Return [x, y] of the center of cell containing provided text 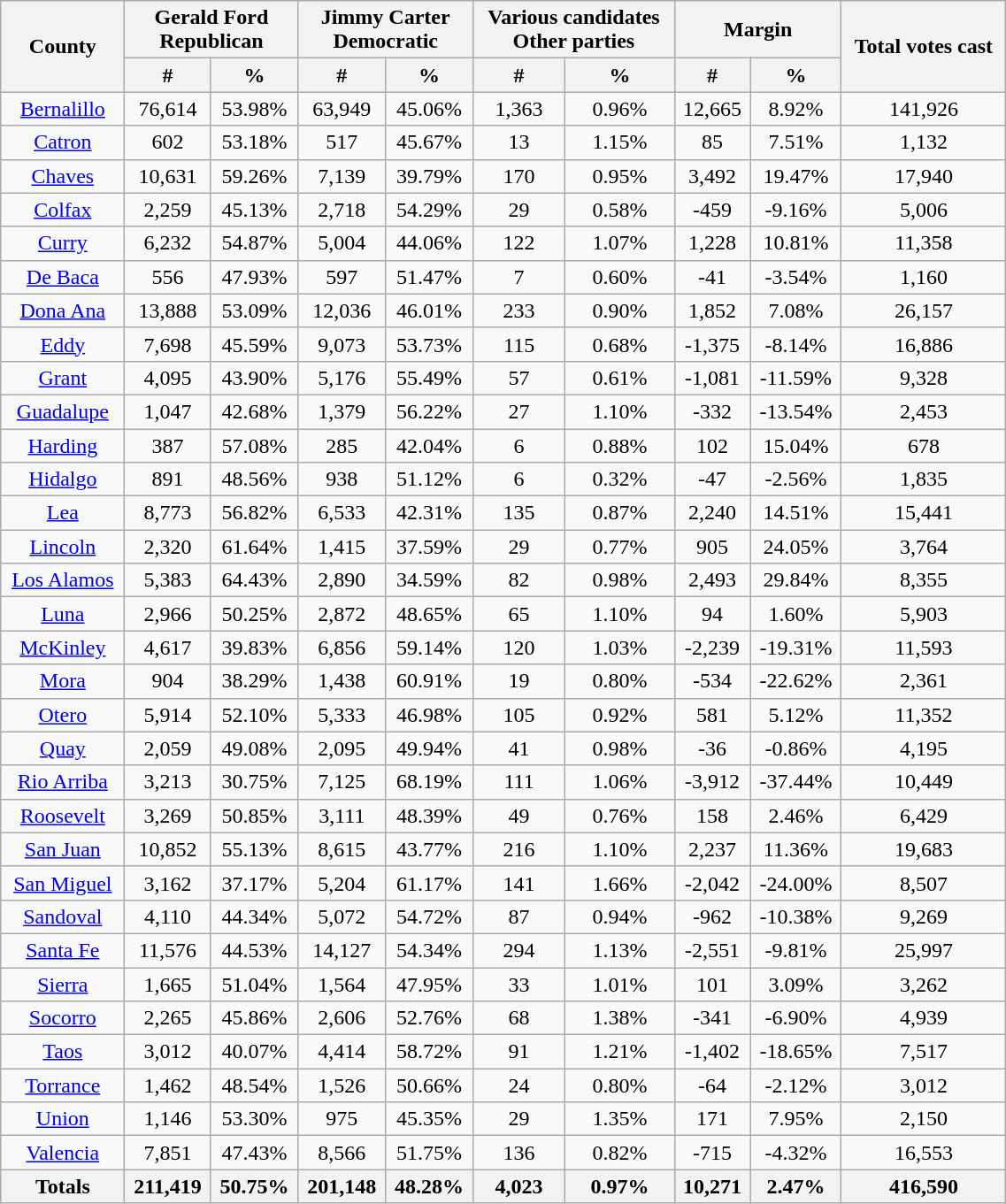
1,228 [711, 243]
11,358 [924, 243]
26,157 [924, 311]
25,997 [924, 950]
30.75% [255, 782]
-36 [711, 748]
-2.12% [796, 1085]
122 [518, 243]
49 [518, 816]
50.66% [430, 1085]
-0.86% [796, 748]
46.01% [430, 311]
294 [518, 950]
211,419 [168, 1186]
8,615 [342, 849]
-341 [711, 1018]
51.47% [430, 277]
938 [342, 479]
49.94% [430, 748]
45.86% [255, 1018]
233 [518, 311]
0.77% [620, 547]
-19.31% [796, 648]
De Baca [63, 277]
1.01% [620, 985]
-1,402 [711, 1052]
2,872 [342, 614]
1,564 [342, 985]
0.76% [620, 816]
8,507 [924, 883]
2,966 [168, 614]
34.59% [430, 580]
Grant [63, 378]
53.73% [430, 344]
2,259 [168, 210]
8,355 [924, 580]
5,383 [168, 580]
4,617 [168, 648]
Total votes cast [924, 46]
0.32% [620, 479]
-37.44% [796, 782]
12,036 [342, 311]
0.97% [620, 1186]
Curry [63, 243]
2,453 [924, 411]
39.83% [255, 648]
Roosevelt [63, 816]
42.04% [430, 445]
61.64% [255, 547]
Torrance [63, 1085]
11,352 [924, 715]
-6.90% [796, 1018]
4,023 [518, 1186]
0.58% [620, 210]
141 [518, 883]
3,262 [924, 985]
6,856 [342, 648]
56.82% [255, 513]
Los Alamos [63, 580]
44.53% [255, 950]
285 [342, 445]
39.79% [430, 176]
11,593 [924, 648]
8,566 [342, 1153]
59.26% [255, 176]
2,095 [342, 748]
105 [518, 715]
91 [518, 1052]
-1,375 [711, 344]
24 [518, 1085]
68.19% [430, 782]
1,852 [711, 311]
2,493 [711, 580]
-3,912 [711, 782]
556 [168, 277]
43.77% [430, 849]
40.07% [255, 1052]
597 [342, 277]
Lea [63, 513]
135 [518, 513]
57.08% [255, 445]
14,127 [342, 950]
-10.38% [796, 916]
19.47% [796, 176]
-13.54% [796, 411]
-18.65% [796, 1052]
1.35% [620, 1119]
65 [518, 614]
Eddy [63, 344]
5,176 [342, 378]
Dona Ana [63, 311]
46.98% [430, 715]
17,940 [924, 176]
0.92% [620, 715]
1,526 [342, 1085]
517 [342, 142]
13,888 [168, 311]
2,240 [711, 513]
6,533 [342, 513]
3,269 [168, 816]
53.09% [255, 311]
52.10% [255, 715]
2,150 [924, 1119]
27 [518, 411]
-47 [711, 479]
7,698 [168, 344]
56.22% [430, 411]
5,903 [924, 614]
1,132 [924, 142]
51.12% [430, 479]
42.31% [430, 513]
McKinley [63, 648]
7.51% [796, 142]
0.88% [620, 445]
48.54% [255, 1085]
48.65% [430, 614]
7,139 [342, 176]
904 [168, 681]
47.93% [255, 277]
7.08% [796, 311]
5.12% [796, 715]
48.28% [430, 1186]
60.91% [430, 681]
12,665 [711, 109]
10,449 [924, 782]
63,949 [342, 109]
Mora [63, 681]
-3.54% [796, 277]
Socorro [63, 1018]
68 [518, 1018]
54.34% [430, 950]
0.68% [620, 344]
1.06% [620, 782]
Various candidatesOther parties [573, 30]
5,004 [342, 243]
47.43% [255, 1153]
1,363 [518, 109]
975 [342, 1119]
-41 [711, 277]
6,232 [168, 243]
45.59% [255, 344]
170 [518, 176]
2.47% [796, 1186]
4,195 [924, 748]
45.13% [255, 210]
38.29% [255, 681]
57 [518, 378]
4,095 [168, 378]
Catron [63, 142]
0.95% [620, 176]
-2,239 [711, 648]
45.67% [430, 142]
53.98% [255, 109]
1,047 [168, 411]
5,072 [342, 916]
9,073 [342, 344]
-332 [711, 411]
Santa Fe [63, 950]
1.13% [620, 950]
-459 [711, 210]
120 [518, 648]
9,269 [924, 916]
2,361 [924, 681]
19,683 [924, 849]
1,665 [168, 985]
87 [518, 916]
5,333 [342, 715]
24.05% [796, 547]
1.60% [796, 614]
1.03% [620, 648]
51.04% [255, 985]
7,125 [342, 782]
2,237 [711, 849]
44.06% [430, 243]
1.38% [620, 1018]
-24.00% [796, 883]
1.21% [620, 1052]
7,851 [168, 1153]
5,006 [924, 210]
3,492 [711, 176]
7,517 [924, 1052]
2,606 [342, 1018]
Bernalillo [63, 109]
1,438 [342, 681]
33 [518, 985]
64.43% [255, 580]
171 [711, 1119]
45.06% [430, 109]
115 [518, 344]
1,415 [342, 547]
2.46% [796, 816]
905 [711, 547]
15.04% [796, 445]
53.18% [255, 142]
141,926 [924, 109]
678 [924, 445]
3.09% [796, 985]
Gerald FordRepublican [211, 30]
8,773 [168, 513]
43.90% [255, 378]
-2.56% [796, 479]
13 [518, 142]
50.25% [255, 614]
85 [711, 142]
County [63, 46]
0.90% [620, 311]
45.35% [430, 1119]
59.14% [430, 648]
16,886 [924, 344]
Jimmy CarterDemocratic [386, 30]
Otero [63, 715]
19 [518, 681]
-8.14% [796, 344]
602 [168, 142]
1.66% [620, 883]
5,204 [342, 883]
Sierra [63, 985]
Margin [757, 30]
4,414 [342, 1052]
76,614 [168, 109]
58.72% [430, 1052]
4,939 [924, 1018]
201,148 [342, 1186]
7.95% [796, 1119]
2,059 [168, 748]
10.81% [796, 243]
-1,081 [711, 378]
Guadalupe [63, 411]
-2,042 [711, 883]
Taos [63, 1052]
1.15% [620, 142]
San Juan [63, 849]
216 [518, 849]
50.75% [255, 1186]
-64 [711, 1085]
9,328 [924, 378]
37.59% [430, 547]
102 [711, 445]
-962 [711, 916]
-9.81% [796, 950]
Luna [63, 614]
0.61% [620, 378]
3,162 [168, 883]
2,890 [342, 580]
82 [518, 580]
51.75% [430, 1153]
4,110 [168, 916]
101 [711, 985]
-2,551 [711, 950]
0.60% [620, 277]
11,576 [168, 950]
1.07% [620, 243]
50.85% [255, 816]
387 [168, 445]
-4.32% [796, 1153]
11.36% [796, 849]
1,160 [924, 277]
0.87% [620, 513]
14.51% [796, 513]
111 [518, 782]
581 [711, 715]
37.17% [255, 883]
94 [711, 614]
891 [168, 479]
Quay [63, 748]
Harding [63, 445]
2,320 [168, 547]
54.29% [430, 210]
7 [518, 277]
10,271 [711, 1186]
6,429 [924, 816]
Totals [63, 1186]
54.87% [255, 243]
15,441 [924, 513]
Union [63, 1119]
3,111 [342, 816]
158 [711, 816]
29.84% [796, 580]
8.92% [796, 109]
2,718 [342, 210]
Chaves [63, 176]
54.72% [430, 916]
1,462 [168, 1085]
-715 [711, 1153]
Lincoln [63, 547]
42.68% [255, 411]
48.56% [255, 479]
52.76% [430, 1018]
-11.59% [796, 378]
5,914 [168, 715]
Rio Arriba [63, 782]
San Miguel [63, 883]
3,764 [924, 547]
1,146 [168, 1119]
16,553 [924, 1153]
2,265 [168, 1018]
1,835 [924, 479]
0.94% [620, 916]
41 [518, 748]
47.95% [430, 985]
136 [518, 1153]
0.82% [620, 1153]
1,379 [342, 411]
3,213 [168, 782]
10,852 [168, 849]
48.39% [430, 816]
-22.62% [796, 681]
10,631 [168, 176]
49.08% [255, 748]
416,590 [924, 1186]
44.34% [255, 916]
55.49% [430, 378]
55.13% [255, 849]
-9.16% [796, 210]
61.17% [430, 883]
Hidalgo [63, 479]
-534 [711, 681]
53.30% [255, 1119]
Colfax [63, 210]
0.96% [620, 109]
Sandoval [63, 916]
Valencia [63, 1153]
